Pinpoint the cell where the given text exists, returning its (x, y) midpoint coordinate. 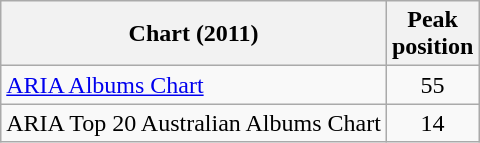
Chart (2011) (194, 34)
Peakposition (432, 34)
55 (432, 85)
ARIA Albums Chart (194, 85)
14 (432, 123)
ARIA Top 20 Australian Albums Chart (194, 123)
